For the text-containing cell, return its midpoint in (X, Y) coordinate format. 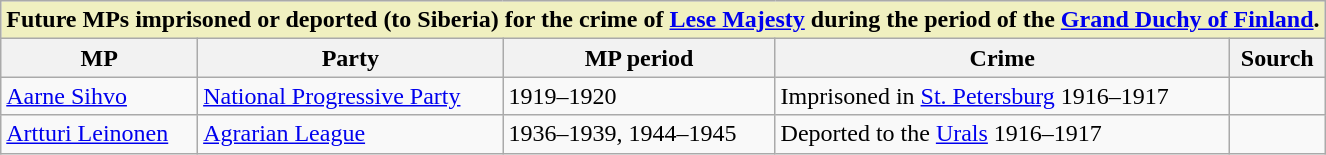
Imprisoned in St. Petersburg 1916–1917 (1002, 96)
Party (350, 58)
1919–1920 (639, 96)
Artturi Leinonen (100, 134)
Crime (1002, 58)
Deported to the Urals 1916–1917 (1002, 134)
MP (100, 58)
National Progressive Party (350, 96)
1936–1939, 1944–1945 (639, 134)
Agrarian League (350, 134)
Future MPs imprisoned or deported (to Siberia) for the crime of Lese Majesty during the period of the Grand Duchy of Finland. (663, 20)
MP period (639, 58)
Aarne Sihvo (100, 96)
Sourch (1277, 58)
